Return (X, Y) of the center of cell containing provided text 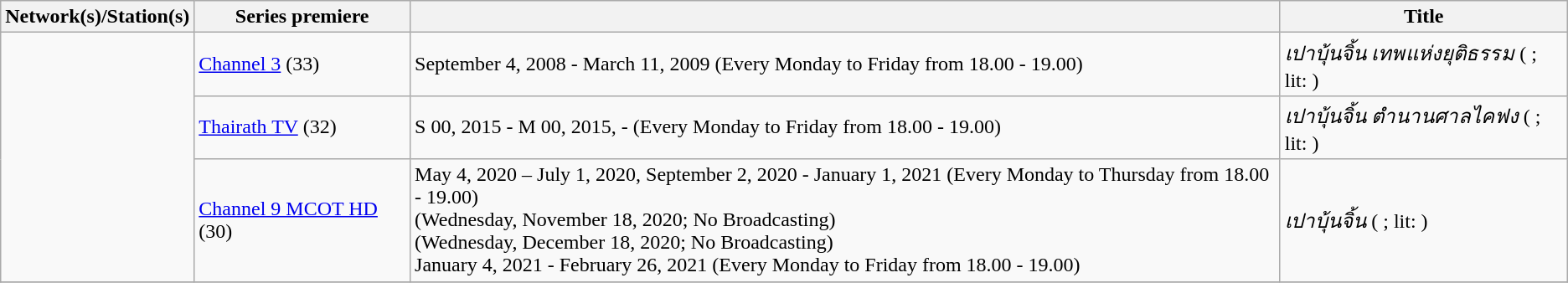
เปาบุ้นจิ้น ตำนานศาลไคฟง ( ; lit: ) (1424, 127)
Title (1424, 17)
เปาบุ้นจิ้น ( ; lit: ) (1424, 220)
Thairath TV (32) (302, 127)
Channel 3 (33) (302, 64)
Channel 9 MCOT HD (30) (302, 220)
Series premiere (302, 17)
S 00, 2015 - M 00, 2015, - (Every Monday to Friday from 18.00 - 19.00) (846, 127)
เปาบุ้นจิ้น เทพแห่งยุติธรรม ( ; lit: ) (1424, 64)
September 4, 2008 - March 11, 2009 (Every Monday to Friday from 18.00 - 19.00) (846, 64)
Network(s)/Station(s) (97, 17)
